Return [x, y] of the center of cell containing provided text 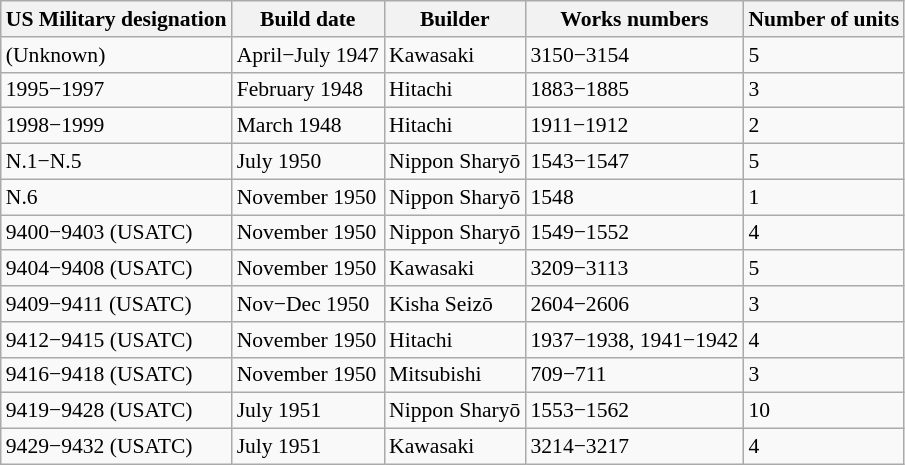
9400−9403 (USATC) [116, 233]
9412−9415 (USATC) [116, 340]
(Unknown) [116, 55]
1883−1885 [634, 90]
March 1948 [308, 126]
3150−3154 [634, 55]
February 1948 [308, 90]
3214−3217 [634, 447]
9416−9418 (USATC) [116, 375]
10 [824, 411]
N.1−N.5 [116, 162]
N.6 [116, 197]
1 [824, 197]
1911−1912 [634, 126]
1543−1547 [634, 162]
Works numbers [634, 19]
Nov−Dec 1950 [308, 304]
1549−1552 [634, 233]
709−711 [634, 375]
9419−9428 (USATC) [116, 411]
Build date [308, 19]
9429−9432 (USATC) [116, 447]
1995−1997 [116, 90]
2604−2606 [634, 304]
9409−9411 (USATC) [116, 304]
Mitsubishi [454, 375]
Builder [454, 19]
Kisha Seizō [454, 304]
US Military designation [116, 19]
1553−1562 [634, 411]
1937−1938, 1941−1942 [634, 340]
9404−9408 (USATC) [116, 269]
1998−1999 [116, 126]
1548 [634, 197]
3209−3113 [634, 269]
2 [824, 126]
April−July 1947 [308, 55]
July 1950 [308, 162]
Number of units [824, 19]
